Find where the given text appears and provide that cell's center as [X, Y] coordinate. 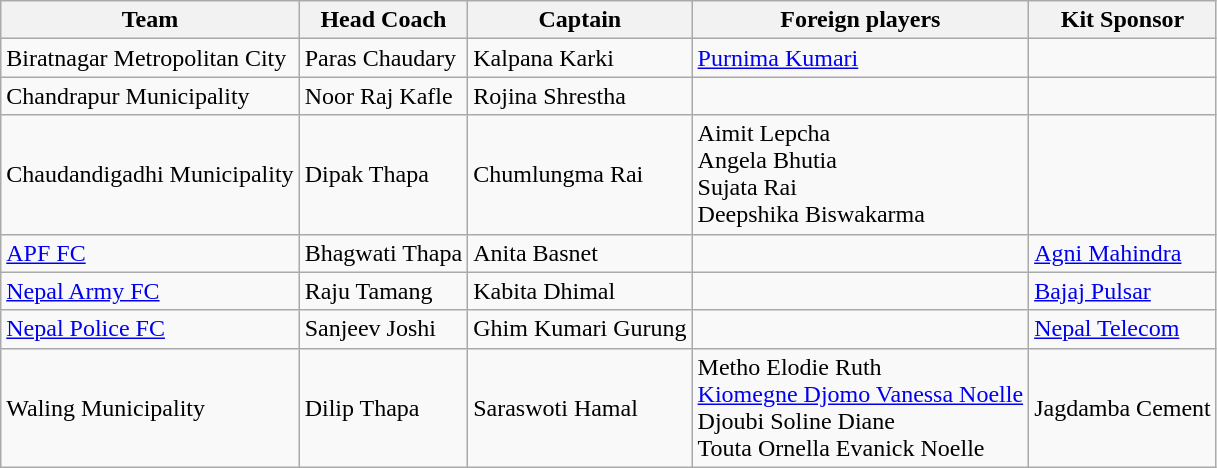
Agni Mahindra [1123, 253]
Chumlungma Rai [580, 174]
Bhagwati Thapa [384, 253]
Kabita Dhimal [580, 291]
Dipak Thapa [384, 174]
Biratnagar Metropolitan City [150, 58]
Saraswoti Hamal [580, 408]
Anita Basnet [580, 253]
Chandrapur Municipality [150, 96]
Noor Raj Kafle [384, 96]
APF FC [150, 253]
Rojina Shrestha [580, 96]
Waling Municipality [150, 408]
Kalpana Karki [580, 58]
Ghim Kumari Gurung [580, 329]
Bajaj Pulsar [1123, 291]
Jagdamba Cement [1123, 408]
Purnima Kumari [860, 58]
Nepal Telecom [1123, 329]
Sanjeev Joshi [384, 329]
Foreign players [860, 20]
Nepal Army FC [150, 291]
Captain [580, 20]
Metho Elodie Ruth Kiomegne Djomo Vanessa Noelle Djoubi Soline Diane Touta Ornella Evanick Noelle [860, 408]
Dilip Thapa [384, 408]
Head Coach [384, 20]
Aimit Lepcha Angela Bhutia Sujata Rai Deepshika Biswakarma [860, 174]
Chaudandigadhi Municipality [150, 174]
Paras Chaudary [384, 58]
Nepal Police FC [150, 329]
Raju Tamang [384, 291]
Kit Sponsor [1123, 20]
Team [150, 20]
